Output the [X, Y] coordinate of the center of the cell containing the given text.  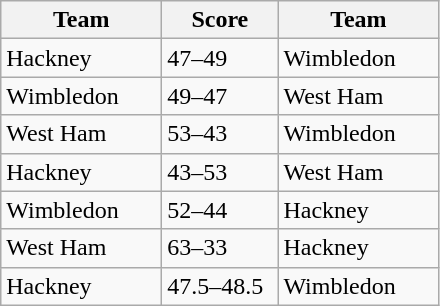
49–47 [220, 96]
47.5–48.5 [220, 286]
53–43 [220, 134]
52–44 [220, 210]
47–49 [220, 58]
43–53 [220, 172]
Score [220, 20]
63–33 [220, 248]
